Identify which cell holds the provided text, then report its (x, y) central coordinate. 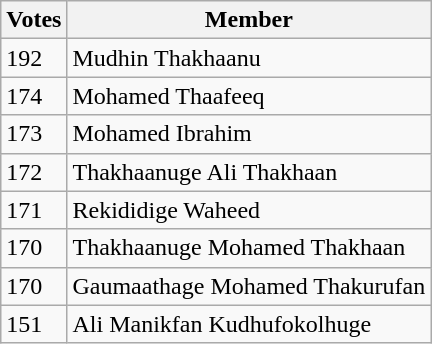
Thakhaanuge Ali Thakhaan (249, 172)
Rekididige Waheed (249, 210)
171 (34, 210)
Mohamed Thaafeeq (249, 96)
Mohamed Ibrahim (249, 134)
151 (34, 324)
Member (249, 20)
Ali Manikfan Kudhufokolhuge (249, 324)
Mudhin Thakhaanu (249, 58)
Thakhaanuge Mohamed Thakhaan (249, 248)
Votes (34, 20)
174 (34, 96)
192 (34, 58)
173 (34, 134)
172 (34, 172)
Gaumaathage Mohamed Thakurufan (249, 286)
